Return [X, Y] of the center of cell containing provided text 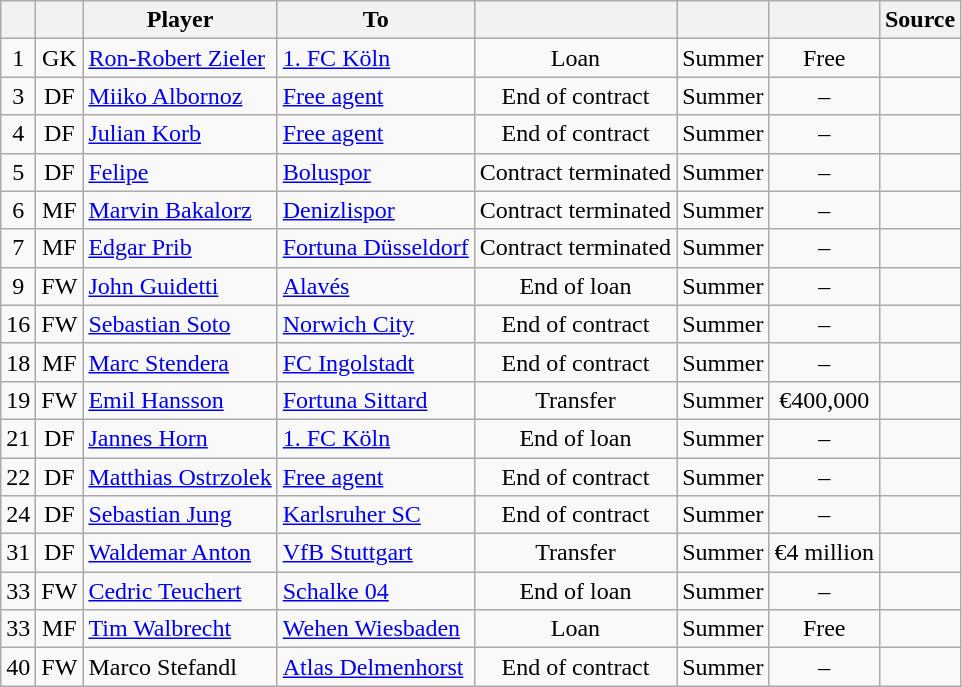
Norwich City [376, 324]
Fortuna Düsseldorf [376, 248]
40 [18, 667]
18 [18, 362]
€400,000 [824, 400]
FC Ingolstadt [376, 362]
To [376, 20]
Marc Stendera [180, 362]
3 [18, 96]
Alavés [376, 286]
Sebastian Soto [180, 324]
Source [920, 20]
Atlas Delmenhorst [376, 667]
19 [18, 400]
24 [18, 515]
Boluspor [376, 172]
Edgar Prib [180, 248]
Miiko Albornoz [180, 96]
Sebastian Jung [180, 515]
Ron-Robert Zieler [180, 58]
21 [18, 438]
4 [18, 134]
6 [18, 210]
Cedric Teuchert [180, 591]
5 [18, 172]
Julian Korb [180, 134]
Felipe [180, 172]
John Guidetti [180, 286]
7 [18, 248]
Emil Hansson [180, 400]
Wehen Wiesbaden [376, 629]
Jannes Horn [180, 438]
Fortuna Sittard [376, 400]
Schalke 04 [376, 591]
31 [18, 553]
Player [180, 20]
Denizlispor [376, 210]
VfB Stuttgart [376, 553]
1 [18, 58]
Tim Walbrecht [180, 629]
Matthias Ostrzolek [180, 477]
22 [18, 477]
GK [60, 58]
Marvin Bakalorz [180, 210]
Waldemar Anton [180, 553]
€4 million [824, 553]
Marco Stefandl [180, 667]
16 [18, 324]
Karlsruher SC [376, 515]
9 [18, 286]
